Pinpoint the cell where the given text exists, returning its (x, y) midpoint coordinate. 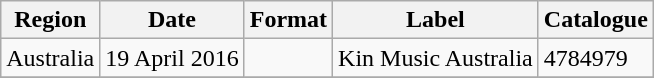
4784979 (596, 58)
Format (288, 20)
Label (436, 20)
Date (172, 20)
Kin Music Australia (436, 58)
Region (50, 20)
19 April 2016 (172, 58)
Catalogue (596, 20)
Australia (50, 58)
